Scan for the cell matching the given text and deliver its (X, Y) coordinate at center. 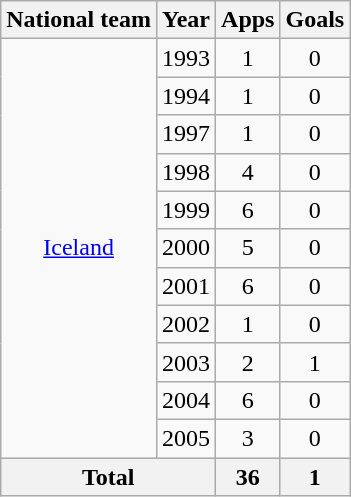
2002 (186, 324)
2 (248, 362)
5 (248, 248)
1993 (186, 58)
1999 (186, 210)
4 (248, 172)
2000 (186, 248)
2001 (186, 286)
2005 (186, 438)
Iceland (79, 248)
2004 (186, 400)
1997 (186, 134)
Year (186, 20)
2003 (186, 362)
1994 (186, 96)
1998 (186, 172)
36 (248, 477)
National team (79, 20)
Goals (315, 20)
Apps (248, 20)
3 (248, 438)
Total (108, 477)
